Scan for the cell matching the given text and deliver its (X, Y) coordinate at center. 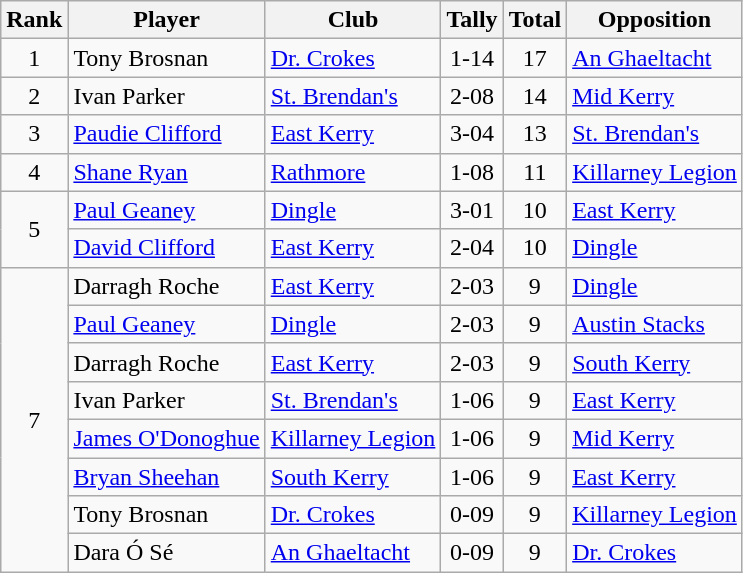
Player (166, 20)
James O'Donoghue (166, 438)
1 (34, 58)
14 (535, 96)
13 (535, 134)
3-04 (472, 134)
3 (34, 134)
17 (535, 58)
Bryan Sheehan (166, 477)
2-04 (472, 248)
Rathmore (353, 172)
5 (34, 229)
Total (535, 20)
11 (535, 172)
1-14 (472, 58)
David Clifford (166, 248)
2-08 (472, 96)
4 (34, 172)
7 (34, 419)
1-08 (472, 172)
Club (353, 20)
Austin Stacks (655, 324)
Rank (34, 20)
Opposition (655, 20)
Shane Ryan (166, 172)
Paudie Clifford (166, 134)
Tally (472, 20)
2 (34, 96)
Dara Ó Sé (166, 553)
3-01 (472, 210)
